Provide the (x, y) coordinate of the cell's center where the given text is located.  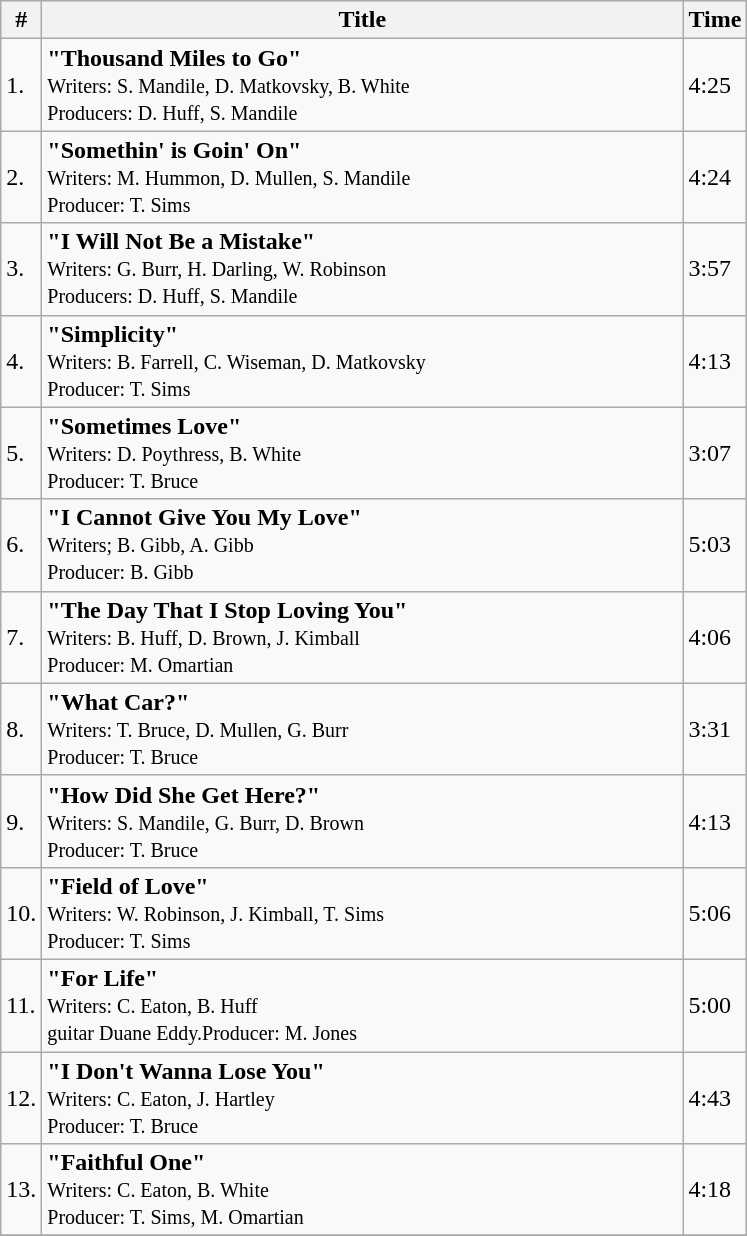
# (22, 20)
6. (22, 545)
4:06 (715, 637)
5:06 (715, 913)
7. (22, 637)
2. (22, 177)
"What Car?"Writers: T. Bruce, D. Mullen, G. BurrProducer: T. Bruce (362, 729)
5:03 (715, 545)
4:18 (715, 1190)
12. (22, 1098)
10. (22, 913)
13. (22, 1190)
"I Will Not Be a Mistake"Writers: G. Burr, H. Darling, W. RobinsonProducers: D. Huff, S. Mandile (362, 269)
Title (362, 20)
3:07 (715, 453)
5:00 (715, 1005)
3. (22, 269)
5. (22, 453)
11. (22, 1005)
3:31 (715, 729)
"I Cannot Give You My Love"Writers; B. Gibb, A. GibbProducer: B. Gibb (362, 545)
1. (22, 85)
"Faithful One"Writers: C. Eaton, B. WhiteProducer: T. Sims, M. Omartian (362, 1190)
"Somethin' is Goin' On"Writers: M. Hummon, D. Mullen, S. MandileProducer: T. Sims (362, 177)
"Field of Love"Writers: W. Robinson, J. Kimball, T. SimsProducer: T. Sims (362, 913)
"How Did She Get Here?"Writers: S. Mandile, G. Burr, D. BrownProducer: T. Bruce (362, 821)
3:57 (715, 269)
4:43 (715, 1098)
4. (22, 361)
"Thousand Miles to Go"Writers: S. Mandile, D. Matkovsky, B. WhiteProducers: D. Huff, S. Mandile (362, 85)
"For Life"Writers: C. Eaton, B. Huffguitar Duane Eddy.Producer: M. Jones (362, 1005)
Time (715, 20)
"Sometimes Love"Writers: D. Poythress, B. WhiteProducer: T. Bruce (362, 453)
"I Don't Wanna Lose You"Writers: C. Eaton, J. HartleyProducer: T. Bruce (362, 1098)
"The Day That I Stop Loving You"Writers: B. Huff, D. Brown, J. KimballProducer: M. Omartian (362, 637)
"Simplicity"Writers: B. Farrell, C. Wiseman, D. MatkovskyProducer: T. Sims (362, 361)
9. (22, 821)
4:24 (715, 177)
8. (22, 729)
4:25 (715, 85)
